Search for the cell housing the specified text and yield its [x, y] center coordinate. 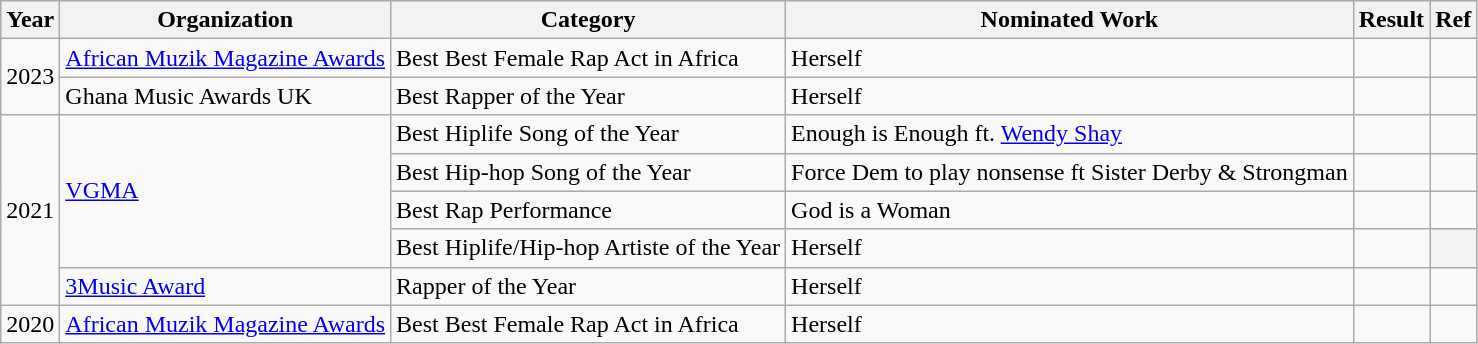
Organization [226, 20]
Best Rap Performance [588, 210]
Force Dem to play nonsense ft Sister Derby & Strongman [1070, 172]
Nominated Work [1070, 20]
2020 [30, 324]
Rapper of the Year [588, 286]
VGMA [226, 191]
2021 [30, 210]
Best Hiplife/Hip-hop Artiste of the Year [588, 248]
3Music Award [226, 286]
Best Rapper of the Year [588, 96]
Category [588, 20]
Enough is Enough ft. Wendy Shay [1070, 134]
Ref [1454, 20]
Best Hip-hop Song of the Year [588, 172]
Best Hiplife Song of the Year [588, 134]
Ghana Music Awards UK [226, 96]
2023 [30, 77]
Year [30, 20]
Result [1391, 20]
God is a Woman [1070, 210]
